Extract the [x, y] coordinate from the center of the cell holding the provided text.  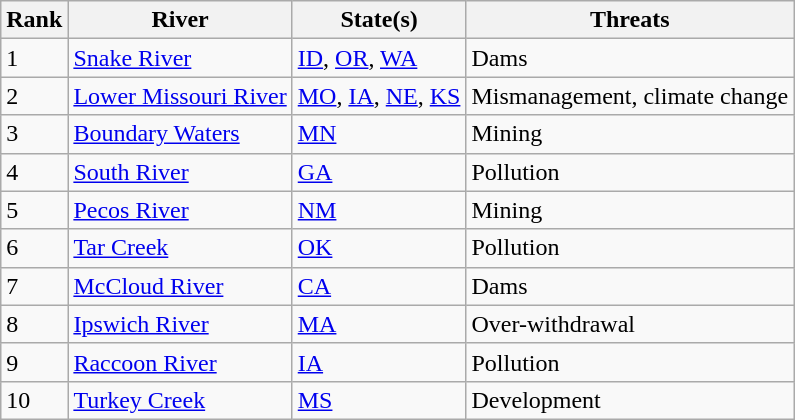
IA [379, 362]
1 [34, 58]
Ipswich River [180, 324]
NM [379, 210]
2 [34, 96]
5 [34, 210]
Lower Missouri River [180, 96]
Tar Creek [180, 248]
MA [379, 324]
OK [379, 248]
Rank [34, 20]
10 [34, 400]
4 [34, 172]
MS [379, 400]
9 [34, 362]
MN [379, 134]
6 [34, 248]
Mismanagement, climate change [630, 96]
3 [34, 134]
Development [630, 400]
McCloud River [180, 286]
Over-withdrawal [630, 324]
8 [34, 324]
Raccoon River [180, 362]
South River [180, 172]
ID, OR, WA [379, 58]
Snake River [180, 58]
Pecos River [180, 210]
Boundary Waters [180, 134]
River [180, 20]
Turkey Creek [180, 400]
7 [34, 286]
State(s) [379, 20]
MO, IA, NE, KS [379, 96]
Threats [630, 20]
CA [379, 286]
GA [379, 172]
